Scan for the cell matching the given text and deliver its (X, Y) coordinate at center. 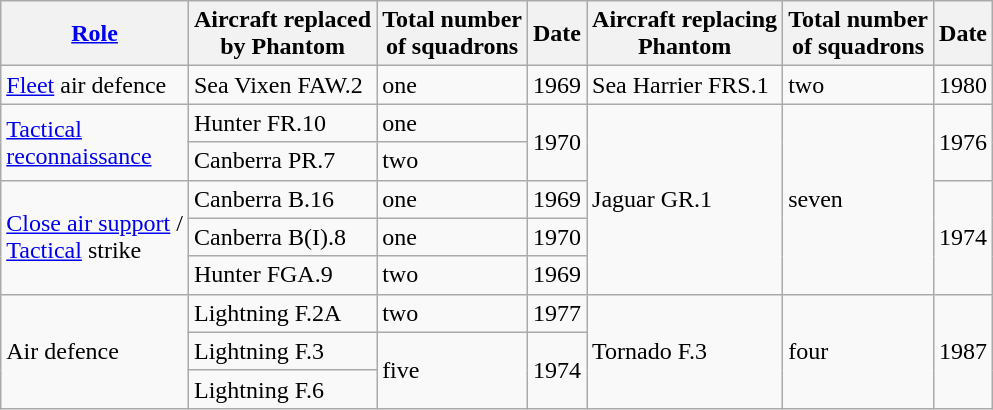
Hunter FR.10 (282, 123)
Hunter FGA.9 (282, 275)
five (452, 370)
seven (858, 199)
Canberra PR.7 (282, 161)
Canberra B.16 (282, 199)
Sea Vixen FAW.2 (282, 85)
Lightning F.3 (282, 351)
Tornado F.3 (685, 351)
Close air support /Tactical strike (95, 237)
Tacticalreconnaissance (95, 142)
Aircraft replacingPhantom (685, 34)
Canberra B(I).8 (282, 237)
Lightning F.6 (282, 389)
1980 (964, 85)
1977 (556, 313)
Aircraft replacedby Phantom (282, 34)
Lightning F.2A (282, 313)
Sea Harrier FRS.1 (685, 85)
1987 (964, 351)
Role (95, 34)
1976 (964, 142)
Air defence (95, 351)
Fleet air defence (95, 85)
Jaguar GR.1 (685, 199)
four (858, 351)
